Locate the cell with the specified text and output its [x, y] center coordinate. 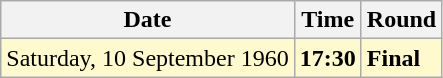
Date [148, 20]
17:30 [328, 58]
Round [401, 20]
Saturday, 10 September 1960 [148, 58]
Final [401, 58]
Time [328, 20]
